Locate the cell with the specified text and output its [X, Y] center coordinate. 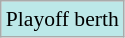
Playoff berth [62, 19]
